Capture the cell that displays the provided text and extract its (x, y) central coordinate. 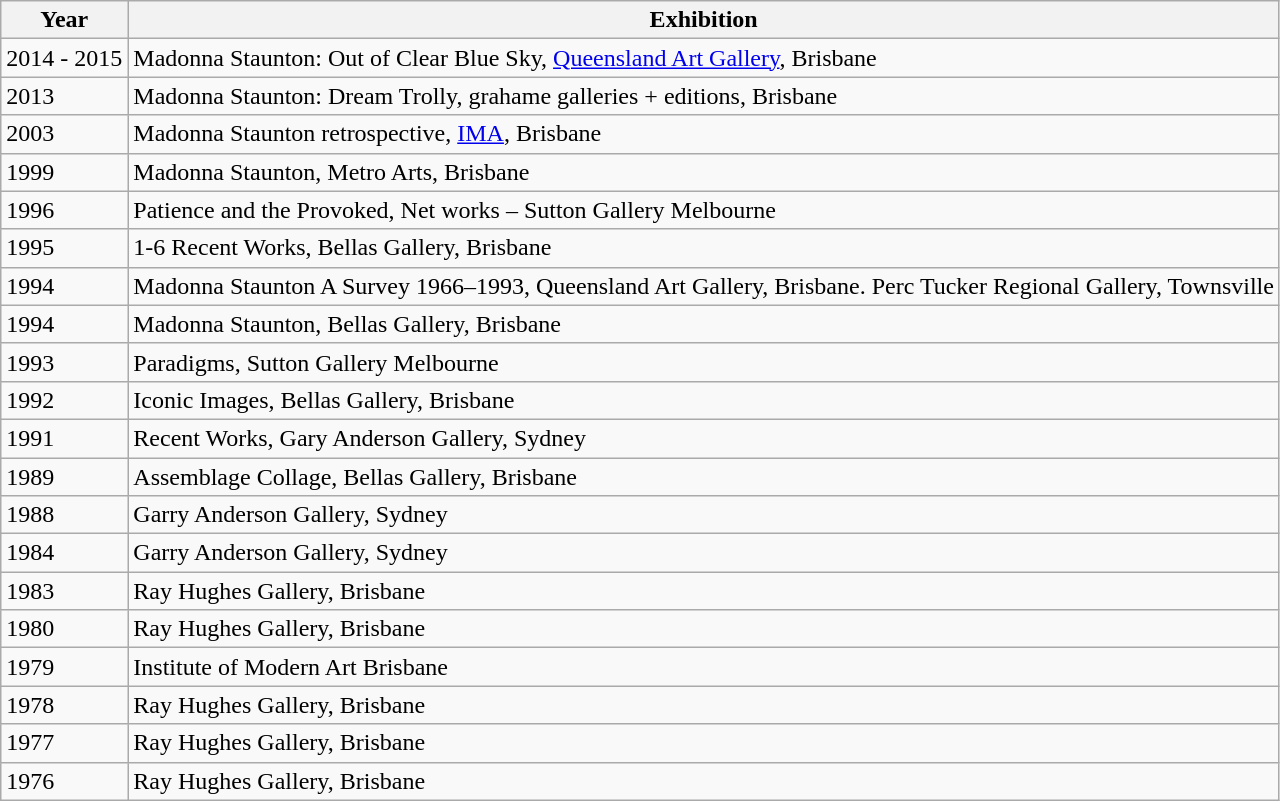
Madonna Staunton: Out of Clear Blue Sky, Queensland Art Gallery, Brisbane (704, 58)
Recent Works, Gary Anderson Gallery, Sydney (704, 438)
Madonna Staunton, Bellas Gallery, Brisbane (704, 324)
1-6 Recent Works, Bellas Gallery, Brisbane (704, 248)
Assemblage Collage, Bellas Gallery, Brisbane (704, 477)
1989 (64, 477)
Exhibition (704, 20)
1993 (64, 362)
1983 (64, 591)
Year (64, 20)
1978 (64, 705)
Madonna Staunton: Dream Trolly, grahame galleries + editions, Brisbane (704, 96)
Madonna Staunton retrospective, IMA, Brisbane (704, 134)
1999 (64, 172)
1976 (64, 781)
Madonna Staunton, Metro Arts, Brisbane (704, 172)
Patience and the Provoked, Net works – Sutton Gallery Melbourne (704, 210)
1984 (64, 553)
2014 - 2015 (64, 58)
Institute of Modern Art Brisbane (704, 667)
1979 (64, 667)
1995 (64, 248)
Madonna Staunton A Survey 1966–1993, Queensland Art Gallery, Brisbane. Perc Tucker Regional Gallery, Townsville (704, 286)
1977 (64, 743)
Iconic Images, Bellas Gallery, Brisbane (704, 400)
1996 (64, 210)
2013 (64, 96)
2003 (64, 134)
1980 (64, 629)
Paradigms, Sutton Gallery Melbourne (704, 362)
1988 (64, 515)
1991 (64, 438)
1992 (64, 400)
